For the text-containing cell, return its midpoint in [X, Y] coordinate format. 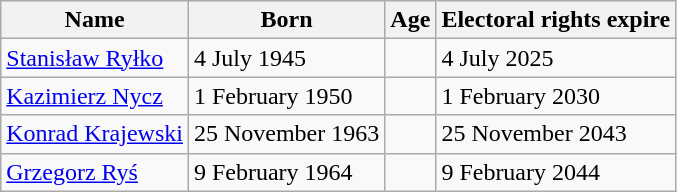
Stanisław Ryłko [95, 58]
1 February 1950 [286, 96]
Born [286, 20]
Grzegorz Ryś [95, 172]
Kazimierz Nycz [95, 96]
Age [410, 20]
Konrad Krajewski [95, 134]
9 February 2044 [556, 172]
1 February 2030 [556, 96]
4 July 2025 [556, 58]
Electoral rights expire [556, 20]
9 February 1964 [286, 172]
25 November 2043 [556, 134]
4 July 1945 [286, 58]
Name [95, 20]
25 November 1963 [286, 134]
